Return the (x, y) coordinate for the center point of the cell that contains the specified text.  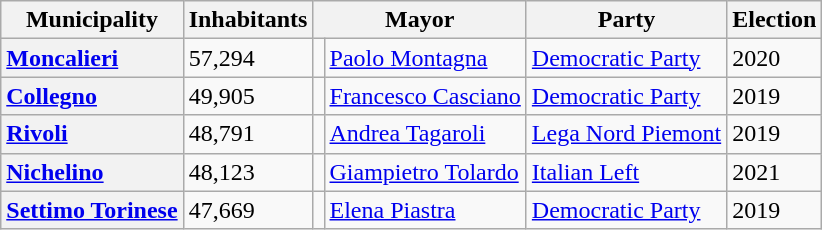
47,669 (248, 210)
48,791 (248, 134)
Elena Piastra (425, 210)
Party (626, 20)
Francesco Casciano (425, 96)
Paolo Montagna (425, 58)
2021 (774, 172)
Collegno (92, 96)
Election (774, 20)
57,294 (248, 58)
Giampietro Tolardo (425, 172)
Moncalieri (92, 58)
48,123 (248, 172)
Lega Nord Piemont (626, 134)
Andrea Tagaroli (425, 134)
Settimo Torinese (92, 210)
49,905 (248, 96)
Municipality (92, 20)
Mayor (420, 20)
2020 (774, 58)
Nichelino (92, 172)
Rivoli (92, 134)
Inhabitants (248, 20)
Italian Left (626, 172)
